Determine the [x, y] coordinate at the center of the cell enclosing the given text.  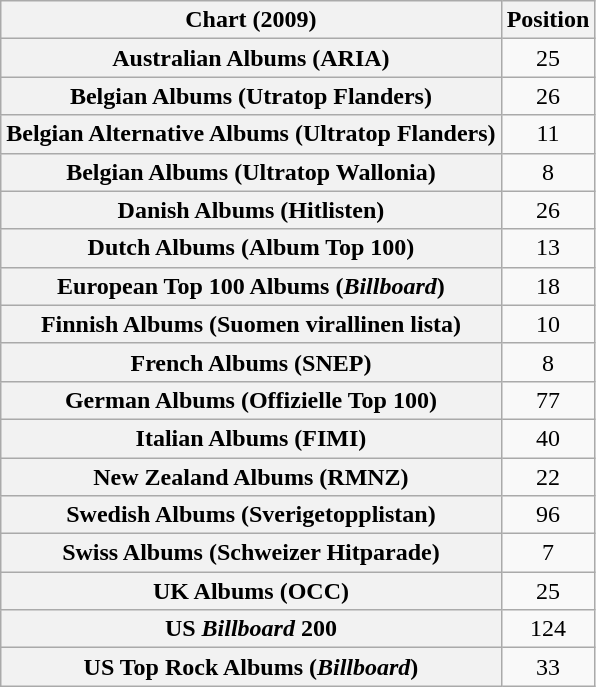
Australian Albums (ARIA) [251, 58]
Danish Albums (Hitlisten) [251, 210]
New Zealand Albums (RMNZ) [251, 477]
Swiss Albums (Schweizer Hitparade) [251, 553]
13 [548, 248]
Belgian Albums (Utratop Flanders) [251, 96]
Belgian Alternative Albums (Ultratop Flanders) [251, 134]
40 [548, 438]
French Albums (SNEP) [251, 362]
124 [548, 629]
96 [548, 515]
7 [548, 553]
Dutch Albums (Album Top 100) [251, 248]
Position [548, 20]
Swedish Albums (Sverigetopplistan) [251, 515]
US Top Rock Albums (Billboard) [251, 667]
33 [548, 667]
Chart (2009) [251, 20]
10 [548, 324]
11 [548, 134]
European Top 100 Albums (Billboard) [251, 286]
UK Albums (OCC) [251, 591]
Belgian Albums (Ultratop Wallonia) [251, 172]
22 [548, 477]
Finnish Albums (Suomen virallinen lista) [251, 324]
18 [548, 286]
Italian Albums (FIMI) [251, 438]
77 [548, 400]
US Billboard 200 [251, 629]
German Albums (Offizielle Top 100) [251, 400]
